Find where the given text appears and provide that cell's center as (X, Y) coordinate. 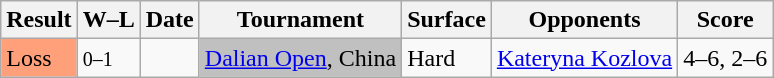
Hard (447, 58)
Result (39, 20)
Opponents (584, 20)
Loss (39, 58)
Dalian Open, China (300, 58)
Score (726, 20)
Kateryna Kozlova (584, 58)
Tournament (300, 20)
W–L (108, 20)
Date (170, 20)
Surface (447, 20)
4–6, 2–6 (726, 58)
0–1 (108, 58)
